Capture the cell that displays the provided text and extract its (x, y) central coordinate. 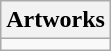
Artworks (56, 20)
